Capture the cell that displays the provided text and extract its (x, y) central coordinate. 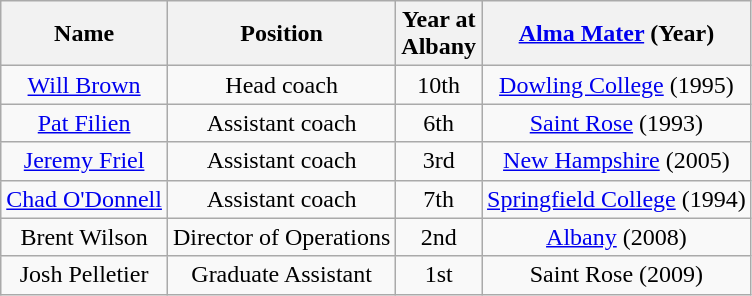
Albany (2008) (617, 237)
Jeremy Friel (84, 161)
10th (439, 85)
Graduate Assistant (281, 275)
Chad O'Donnell (84, 199)
Head coach (281, 85)
Name (84, 34)
Saint Rose (1993) (617, 123)
Springfield College (1994) (617, 199)
2nd (439, 237)
Director of Operations (281, 237)
New Hampshire (2005) (617, 161)
7th (439, 199)
Alma Mater (Year) (617, 34)
Position (281, 34)
Brent Wilson (84, 237)
Josh Pelletier (84, 275)
Pat Filien (84, 123)
Year at Albany (439, 34)
Will Brown (84, 85)
Dowling College (1995) (617, 85)
Saint Rose (2009) (617, 275)
6th (439, 123)
1st (439, 275)
3rd (439, 161)
